Determine the (x, y) coordinate at the center of the cell enclosing the given text.  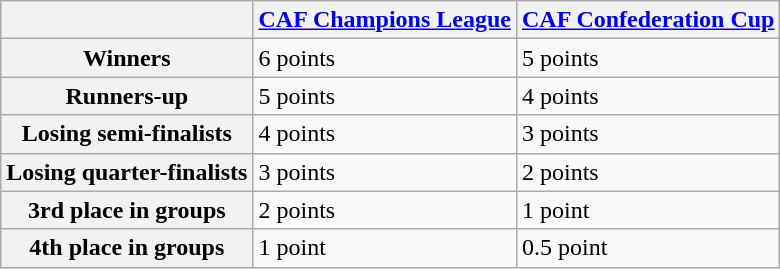
CAF Confederation Cup (648, 20)
CAF Champions League (385, 20)
Runners-up (127, 96)
Losing semi-finalists (127, 134)
6 points (385, 58)
3rd place in groups (127, 210)
4th place in groups (127, 248)
Winners (127, 58)
Losing quarter-finalists (127, 172)
0.5 point (648, 248)
